Return (x, y) of the center of cell containing provided text 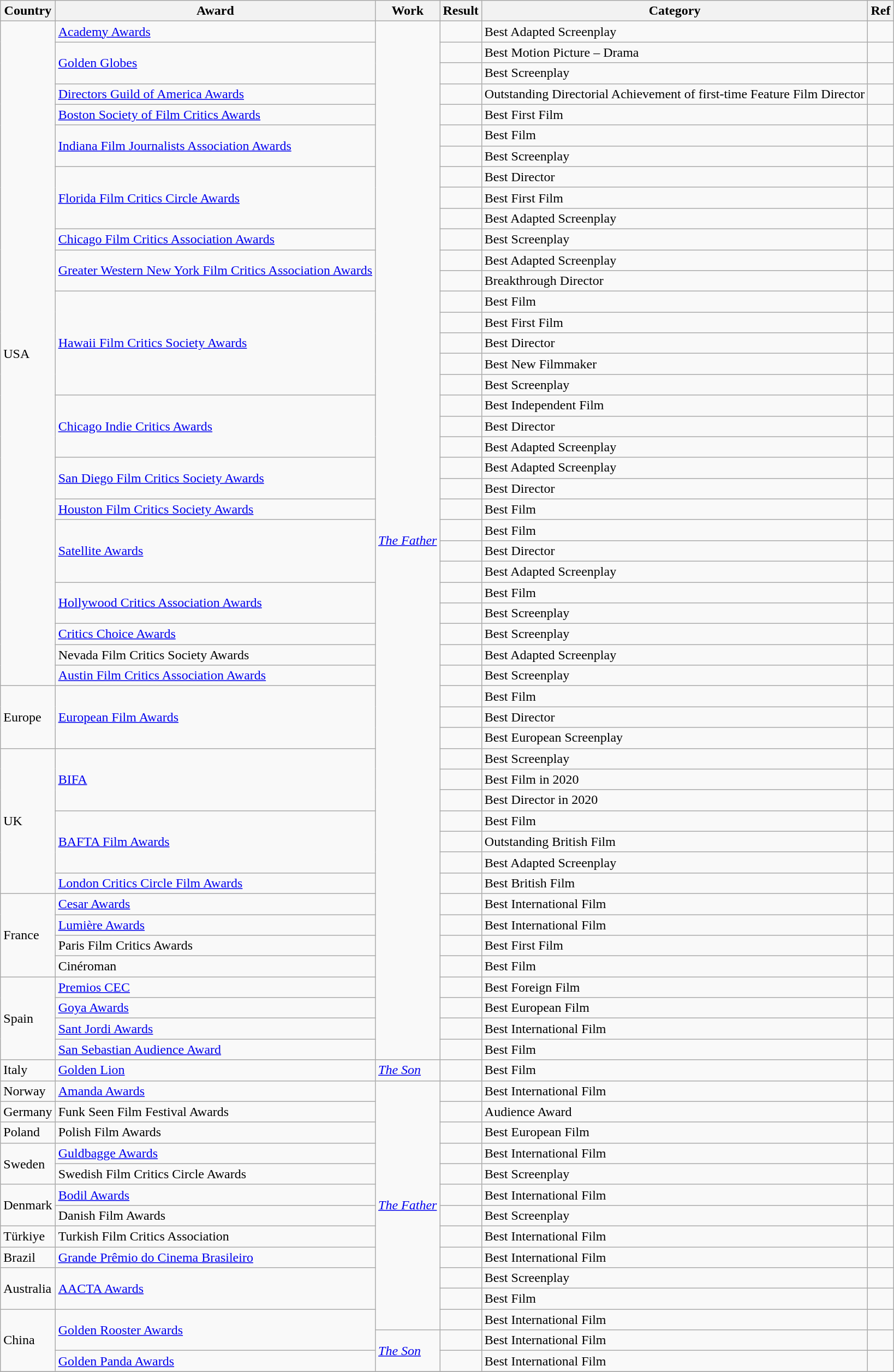
Critics Choice Awards (215, 634)
Grande Prêmio do Cinema Brasileiro (215, 1257)
BIFA (215, 779)
Poland (28, 1132)
San Sebastian Audience Award (215, 1049)
Sant Jordi Awards (215, 1029)
Best Motion Picture – Drama (675, 52)
Goya Awards (215, 1008)
Germany (28, 1112)
France (28, 935)
China (28, 1340)
Swedish Film Critics Circle Awards (215, 1174)
San Diego Film Critics Society Awards (215, 478)
Australia (28, 1289)
Bodil Awards (215, 1195)
Best European Screenplay (675, 738)
Funk Seen Film Festival Awards (215, 1112)
Result (461, 11)
Directors Guild of America Awards (215, 94)
Chicago Indie Critics Awards (215, 426)
Golden Lion (215, 1070)
Amanda Awards (215, 1091)
BAFTA Film Awards (215, 842)
Florida Film Critics Circle Awards (215, 198)
Best Foreign Film (675, 987)
Best British Film (675, 883)
Norway (28, 1091)
Austin Film Critics Association Awards (215, 676)
Polish Film Awards (215, 1132)
Breakthrough Director (675, 281)
Outstanding British Film (675, 842)
Nevada Film Critics Society Awards (215, 655)
Italy (28, 1070)
USA (28, 354)
Category (675, 11)
Academy Awards (215, 32)
Boston Society of Film Critics Awards (215, 115)
Award (215, 11)
Spain (28, 1018)
Best Independent Film (675, 405)
Premios CEC (215, 987)
Chicago Film Critics Association Awards (215, 239)
Indiana Film Journalists Association Awards (215, 146)
Cinéroman (215, 967)
Greater Western New York Film Critics Association Awards (215, 271)
Turkish Film Critics Association (215, 1236)
Ref (881, 11)
Cesar Awards (215, 904)
Hollywood Critics Association Awards (215, 603)
Guldbagge Awards (215, 1153)
Golden Globes (215, 63)
Audience Award (675, 1112)
Hawaii Film Critics Society Awards (215, 343)
AACTA Awards (215, 1289)
Country (28, 11)
Paris Film Critics Awards (215, 946)
Outstanding Directorial Achievement of first-time Feature Film Director (675, 94)
European Film Awards (215, 717)
Brazil (28, 1257)
UK (28, 821)
Sweden (28, 1164)
Denmark (28, 1205)
Türkiye (28, 1236)
London Critics Circle Film Awards (215, 883)
Europe (28, 717)
Best Director in 2020 (675, 800)
Work (408, 11)
Best Film in 2020 (675, 779)
Golden Panda Awards (215, 1361)
Golden Rooster Awards (215, 1330)
Houston Film Critics Society Awards (215, 509)
Danish Film Awards (215, 1215)
Lumière Awards (215, 925)
Best New Filmmaker (675, 364)
Satellite Awards (215, 551)
